Detect which cell encompasses the target text, then output its (x, y) center coordinate. 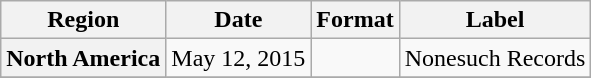
Nonesuch Records (495, 58)
North America (84, 58)
Format (355, 20)
May 12, 2015 (238, 58)
Region (84, 20)
Date (238, 20)
Label (495, 20)
